Locate the cell with the specified text and output its [x, y] center coordinate. 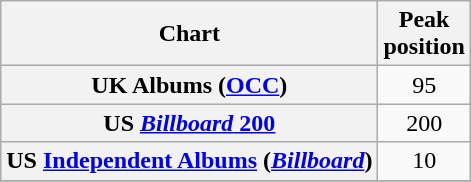
200 [424, 123]
US Independent Albums (Billboard) [190, 161]
10 [424, 161]
Chart [190, 34]
UK Albums (OCC) [190, 85]
95 [424, 85]
US Billboard 200 [190, 123]
Peakposition [424, 34]
